Find where the given text appears and provide that cell's center as (x, y) coordinate. 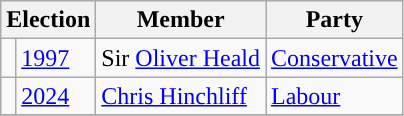
Chris Hinchliff (181, 96)
Sir Oliver Heald (181, 58)
1997 (56, 58)
2024 (56, 96)
Party (335, 20)
Labour (335, 96)
Member (181, 20)
Election (48, 20)
Conservative (335, 58)
